For the text-containing cell, return its midpoint in (x, y) coordinate format. 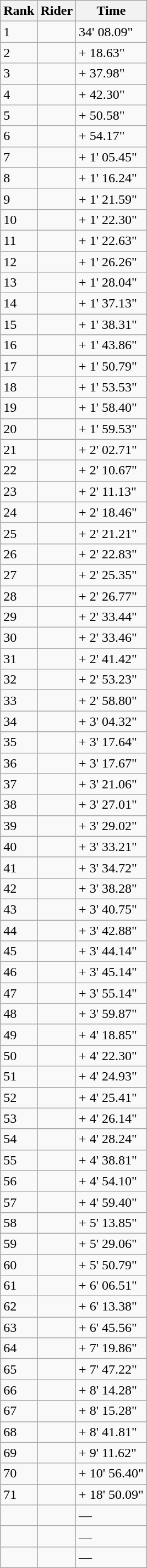
64 (19, 1348)
39 (19, 826)
+ 4' 25.41" (111, 1097)
+ 2' 26.77" (111, 596)
+ 1' 21.59" (111, 199)
+ 1' 50.79" (111, 366)
+ 2' 58.80" (111, 701)
44 (19, 931)
18 (19, 387)
+ 18.63" (111, 53)
+ 2' 21.21" (111, 533)
52 (19, 1097)
+ 1' 28.04" (111, 283)
42 (19, 888)
33 (19, 701)
3 (19, 74)
+ 2' 53.23" (111, 680)
62 (19, 1307)
6 (19, 136)
+ 3' 34.72" (111, 867)
+ 5' 13.85" (111, 1223)
+ 1' 58.40" (111, 408)
+ 37.98" (111, 74)
37 (19, 784)
7 (19, 157)
14 (19, 304)
+ 4' 24.93" (111, 1077)
35 (19, 742)
47 (19, 993)
54 (19, 1139)
57 (19, 1202)
11 (19, 240)
10 (19, 220)
+ 4' 26.14" (111, 1118)
+ 3' 04.32" (111, 721)
+ 4' 38.81" (111, 1160)
+ 1' 16.24" (111, 178)
70 (19, 1474)
+ 4' 28.24" (111, 1139)
21 (19, 450)
Rider (57, 11)
43 (19, 909)
+ 2' 33.46" (111, 638)
66 (19, 1390)
+ 1' 43.86" (111, 345)
29 (19, 617)
+ 3' 29.02" (111, 826)
+ 2' 11.13" (111, 491)
34' 08.09" (111, 32)
16 (19, 345)
4 (19, 94)
38 (19, 805)
+ 3' 38.28" (111, 888)
63 (19, 1328)
Rank (19, 11)
48 (19, 1014)
+ 7' 19.86" (111, 1348)
+ 8' 41.81" (111, 1432)
27 (19, 575)
61 (19, 1286)
+ 3' 40.75" (111, 909)
+ 3' 59.87" (111, 1014)
5 (19, 115)
+ 1' 22.63" (111, 240)
+ 2' 33.44" (111, 617)
45 (19, 951)
+ 4' 18.85" (111, 1035)
28 (19, 596)
30 (19, 638)
+ 18' 50.09" (111, 1494)
+ 2' 25.35" (111, 575)
+ 1' 26.26" (111, 262)
+ 3' 55.14" (111, 993)
2 (19, 53)
+ 8' 14.28" (111, 1390)
+ 42.30" (111, 94)
20 (19, 429)
+ 3' 42.88" (111, 931)
58 (19, 1223)
49 (19, 1035)
51 (19, 1077)
+ 7' 47.22" (111, 1369)
+ 2' 41.42" (111, 659)
+ 1' 38.31" (111, 324)
34 (19, 721)
60 (19, 1264)
55 (19, 1160)
25 (19, 533)
+ 6' 45.56" (111, 1328)
+ 3' 17.64" (111, 742)
+ 4' 22.30" (111, 1056)
71 (19, 1494)
36 (19, 763)
59 (19, 1244)
50 (19, 1056)
15 (19, 324)
+ 1' 37.13" (111, 304)
+ 6' 06.51" (111, 1286)
56 (19, 1181)
+ 2' 10.67" (111, 471)
26 (19, 554)
68 (19, 1432)
65 (19, 1369)
+ 1' 53.53" (111, 387)
+ 1' 59.53" (111, 429)
+ 1' 22.30" (111, 220)
8 (19, 178)
+ 4' 54.10" (111, 1181)
24 (19, 512)
+ 2' 22.83" (111, 554)
+ 2' 18.46" (111, 512)
53 (19, 1118)
69 (19, 1453)
+ 54.17" (111, 136)
22 (19, 471)
+ 3' 21.06" (111, 784)
41 (19, 867)
+ 8' 15.28" (111, 1411)
31 (19, 659)
+ 10' 56.40" (111, 1474)
+ 3' 44.14" (111, 951)
9 (19, 199)
46 (19, 972)
+ 5' 50.79" (111, 1264)
+ 2' 02.71" (111, 450)
19 (19, 408)
+ 3' 17.67" (111, 763)
+ 1' 05.45" (111, 157)
12 (19, 262)
13 (19, 283)
+ 3' 33.21" (111, 847)
32 (19, 680)
+ 6' 13.38" (111, 1307)
40 (19, 847)
17 (19, 366)
1 (19, 32)
+ 3' 27.01" (111, 805)
+ 3' 45.14" (111, 972)
67 (19, 1411)
+ 4' 59.40" (111, 1202)
+ 50.58" (111, 115)
+ 5' 29.06" (111, 1244)
Time (111, 11)
23 (19, 491)
+ 9' 11.62" (111, 1453)
